Locate the cell with the specified text and output its [x, y] center coordinate. 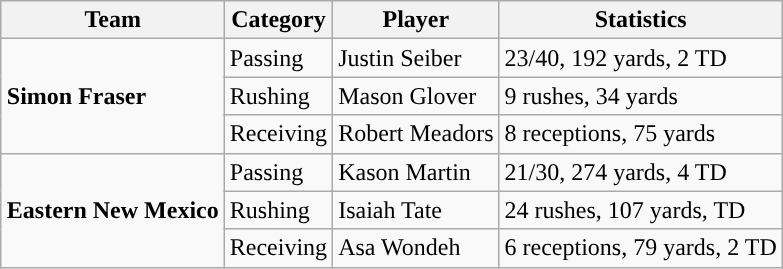
6 receptions, 79 yards, 2 TD [640, 248]
Asa Wondeh [416, 248]
Team [112, 20]
8 receptions, 75 yards [640, 134]
Category [278, 20]
Simon Fraser [112, 96]
Isaiah Tate [416, 210]
Kason Martin [416, 172]
Statistics [640, 20]
Robert Meadors [416, 134]
21/30, 274 yards, 4 TD [640, 172]
Eastern New Mexico [112, 210]
24 rushes, 107 yards, TD [640, 210]
23/40, 192 yards, 2 TD [640, 58]
Mason Glover [416, 96]
Justin Seiber [416, 58]
9 rushes, 34 yards [640, 96]
Player [416, 20]
